Scan for the cell matching the given text and deliver its (X, Y) coordinate at center. 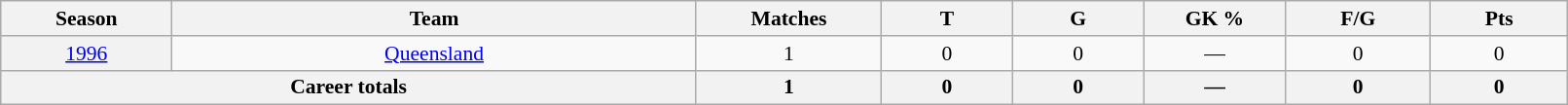
Career totals (348, 87)
Team (434, 18)
1996 (87, 53)
Matches (788, 18)
GK % (1215, 18)
Pts (1499, 18)
T (948, 18)
F/G (1358, 18)
Queensland (434, 53)
Season (87, 18)
G (1078, 18)
